Search for the cell housing the specified text and yield its [X, Y] center coordinate. 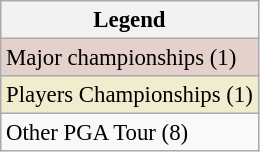
Legend [130, 20]
Major championships (1) [130, 58]
Players Championships (1) [130, 95]
Other PGA Tour (8) [130, 133]
